Return (x, y) of the center of cell containing provided text 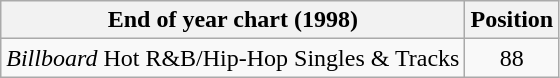
Position (512, 20)
Billboard Hot R&B/Hip-Hop Singles & Tracks (233, 58)
End of year chart (1998) (233, 20)
88 (512, 58)
